Detect which cell encompasses the target text, then output its (X, Y) center coordinate. 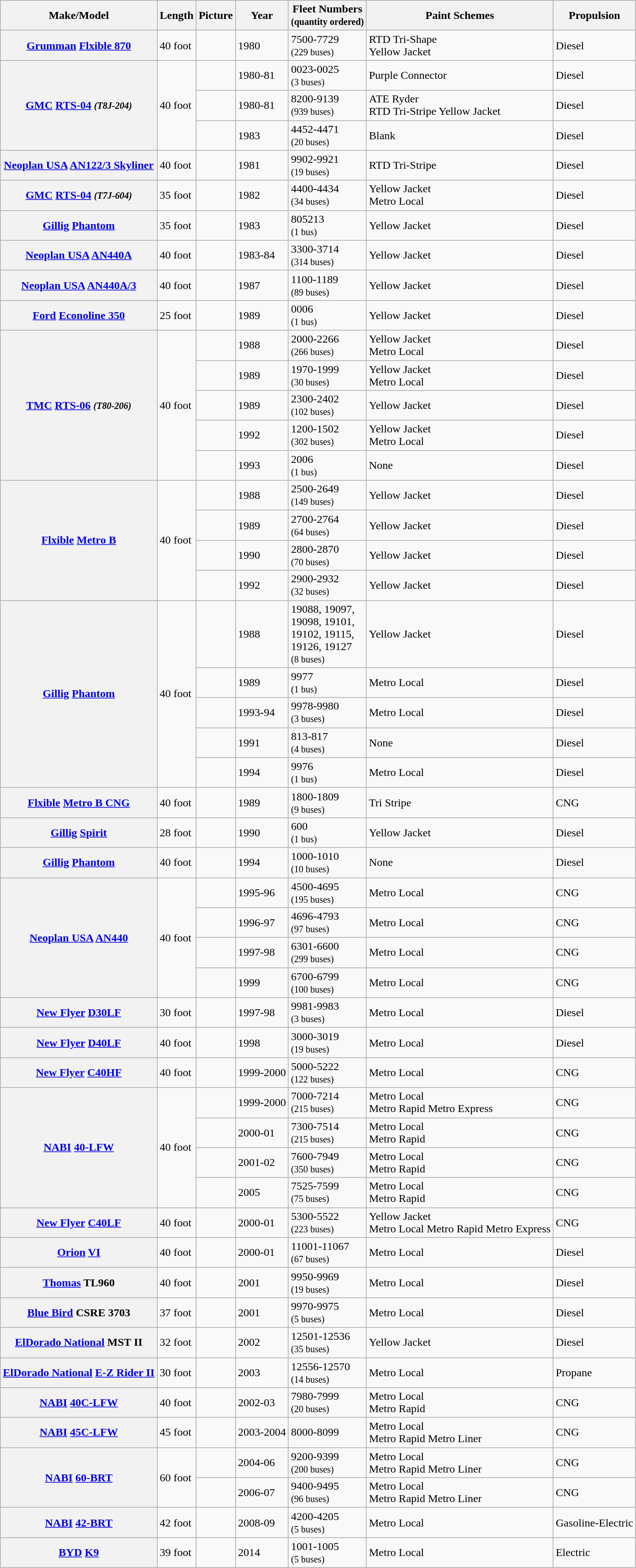
2700-2764(64 buses) (327, 526)
4200-4205(5 buses) (327, 1522)
7600-7949(350 buses) (327, 1163)
3300-3714(314 buses) (327, 255)
2006-07 (262, 1493)
2500-2649(149 buses) (327, 495)
12556-12570(14 buses) (327, 1372)
ElDorado National E-Z Rider II (79, 1372)
1996-97 (262, 923)
GMC RTS-04 (T8J-204) (79, 105)
45 foot (177, 1433)
Electric (594, 1553)
Orion VI (79, 1252)
813-817(4 buses) (327, 742)
7000-7214(215 buses) (327, 1103)
32 foot (177, 1343)
2300-2402(102 buses) (327, 406)
Tri Stripe (459, 802)
7500-7729(229 buses) (327, 45)
Blank (459, 136)
3000-3019(19 buses) (327, 1043)
9950-9969(19 buses) (327, 1283)
2000-2266(266 buses) (327, 345)
11001-11067(67 buses) (327, 1252)
NABI 40-LFW (79, 1148)
RTD Tri-Stripe (459, 165)
Neoplan USA AN440A (79, 255)
Purple Connector (459, 76)
25 foot (177, 315)
1981 (262, 165)
Neoplan USA AN440A/3 (79, 285)
9976(1 bus) (327, 773)
2800-2870(70 buses) (327, 555)
1800-1809(9 buses) (327, 802)
5300-5522(223 buses) (327, 1223)
Propulsion (594, 16)
NABI 40C-LFW (79, 1402)
1970-1999(30 buses) (327, 375)
1995-96 (262, 893)
42 foot (177, 1522)
2002-03 (262, 1402)
1987 (262, 285)
12501-12536(35 buses) (327, 1343)
New Flyer D30LF (79, 1012)
60 foot (177, 1478)
7980-7999(20 buses) (327, 1402)
39 foot (177, 1553)
Flxible Metro B (79, 540)
Thomas TL960 (79, 1283)
1993-94 (262, 713)
2005 (262, 1192)
NABI 42-BRT (79, 1522)
37 foot (177, 1312)
Flxible Metro B CNG (79, 802)
Fleet Numbers(quantity ordered) (327, 16)
RTD Tri-ShapeYellow Jacket (459, 45)
ATE RyderRTD Tri-Stripe Yellow Jacket (459, 105)
Propane (594, 1372)
2014 (262, 1553)
1991 (262, 742)
Blue Bird CSRE 3703 (79, 1312)
4400-4434(34 buses) (327, 195)
7300-7514(215 buses) (327, 1132)
BYD K9 (79, 1553)
2002 (262, 1343)
9981-9983(3 buses) (327, 1012)
New Flyer C40HF (79, 1072)
1100-1189(89 buses) (327, 285)
6301-6600(299 buses) (327, 953)
Yellow JacketMetro Local Metro Rapid Metro Express (459, 1223)
Gillig Spirit (79, 833)
Paint Schemes (459, 16)
Length (177, 16)
9200-9399(200 buses) (327, 1462)
2003 (262, 1372)
New Flyer C40LF (79, 1223)
Make/Model (79, 16)
1999 (262, 983)
2006(1 bus) (327, 466)
1993 (262, 466)
0023-0025(3 buses) (327, 76)
Neoplan USA AN122/3 Skyliner (79, 165)
Neoplan USA AN440 (79, 938)
9970-9975(5 buses) (327, 1312)
1200-1502(302 buses) (327, 435)
1980 (262, 45)
Year (262, 16)
1000-1010(10 buses) (327, 862)
TMC RTS-06 (T80-206) (79, 405)
2008-09 (262, 1522)
9978-9980(3 buses) (327, 713)
19088, 19097,19098, 19101,19102, 19115,19126, 19127(8 buses) (327, 634)
805213(1 bus) (327, 225)
0006(1 bus) (327, 315)
New Flyer D40LF (79, 1043)
Metro LocalMetro Rapid Metro Express (459, 1103)
1983-84 (262, 255)
2004-06 (262, 1462)
2003-2004 (262, 1433)
1998 (262, 1043)
4696-4793(97 buses) (327, 923)
5000-5222(122 buses) (327, 1072)
Picture (216, 16)
9400-9495(96 buses) (327, 1493)
7525-7599(75 buses) (327, 1192)
4500-4695(195 buses) (327, 893)
600(1 bus) (327, 833)
NABI 45C-LFW (79, 1433)
2001-02 (262, 1163)
Gasoline-Electric (594, 1522)
8000-8099 (327, 1433)
Ford Econoline 350 (79, 315)
1982 (262, 195)
1001-1005(5 buses) (327, 1553)
4452-4471(20 buses) (327, 136)
8200-9139(939 buses) (327, 105)
28 foot (177, 833)
2900-2932(32 buses) (327, 586)
NABI 60-BRT (79, 1478)
GMC RTS-04 (T7J-604) (79, 195)
9977(1 bus) (327, 682)
Grumman Flxible 870 (79, 45)
ElDorado National MST II (79, 1343)
9902-9921(19 buses) (327, 165)
6700-6799(100 buses) (327, 983)
